Extract the [x, y] coordinate from the center of the cell holding the provided text.  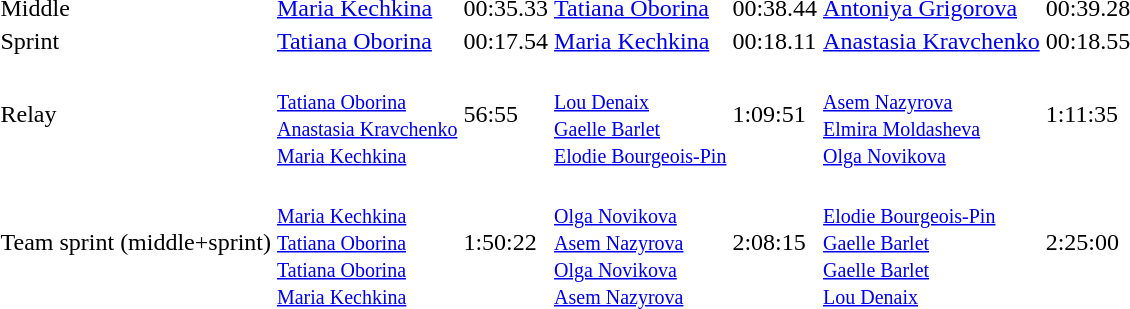
00:18.11 [775, 41]
Lou DenaixGaelle BarletElodie Bourgeois-Pin [640, 114]
00:17.54 [506, 41]
Asem NazyrovaElmira MoldashevaOlga Novikova [932, 114]
56:55 [506, 114]
Anastasia Kravchenko [932, 41]
Tatiana Oborina [366, 41]
Tatiana OborinaAnastasia KravchenkoMaria Kechkina [366, 114]
Maria Kechkina [640, 41]
1:09:51 [775, 114]
